Detect which cell encompasses the target text, then output its [X, Y] center coordinate. 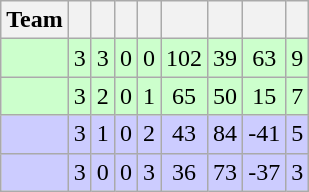
65 [184, 96]
84 [226, 134]
Team [35, 20]
43 [184, 134]
102 [184, 58]
63 [264, 58]
36 [184, 172]
7 [298, 96]
39 [226, 58]
-37 [264, 172]
5 [298, 134]
15 [264, 96]
-41 [264, 134]
9 [298, 58]
73 [226, 172]
50 [226, 96]
